Capture the cell that displays the provided text and extract its [X, Y] central coordinate. 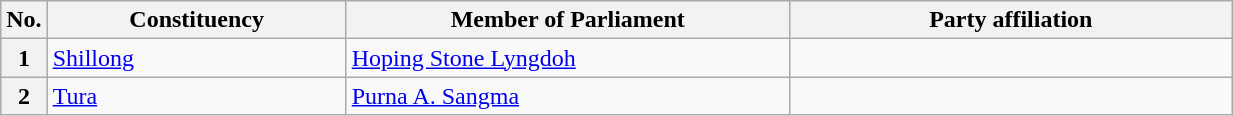
2 [24, 96]
Purna A. Sangma [568, 96]
Member of Parliament [568, 20]
Constituency [196, 20]
Shillong [196, 58]
Hoping Stone Lyngdoh [568, 58]
Tura [196, 96]
No. [24, 20]
1 [24, 58]
Party affiliation [1010, 20]
